Determine the [x, y] coordinate at the center of the cell enclosing the given text.  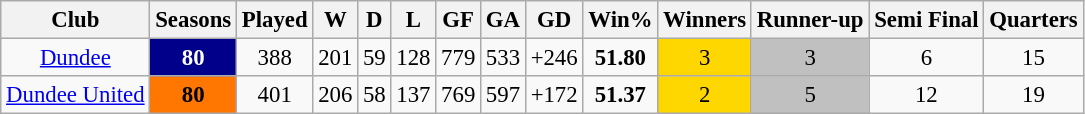
533 [504, 58]
5 [810, 95]
GF [458, 20]
Semi Final [926, 20]
6 [926, 58]
GA [504, 20]
388 [274, 58]
128 [414, 58]
Dundee United [76, 95]
D [374, 20]
Runner-up [810, 20]
GD [554, 20]
Seasons [194, 20]
W [336, 20]
769 [458, 95]
58 [374, 95]
Winners [705, 20]
137 [414, 95]
779 [458, 58]
Club [76, 20]
59 [374, 58]
Quarters [1034, 20]
12 [926, 95]
+172 [554, 95]
51.80 [620, 58]
+246 [554, 58]
Win% [620, 20]
597 [504, 95]
19 [1034, 95]
206 [336, 95]
Played [274, 20]
401 [274, 95]
L [414, 20]
Dundee [76, 58]
201 [336, 58]
51.37 [620, 95]
2 [705, 95]
15 [1034, 58]
